Determine the (X, Y) coordinate at the center of the cell enclosing the given text.  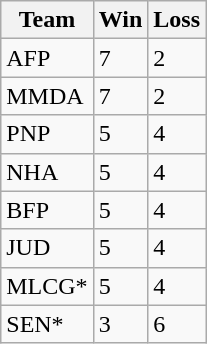
Loss (177, 20)
JUD (47, 248)
SEN* (47, 324)
AFP (47, 58)
Win (120, 20)
MLCG* (47, 286)
NHA (47, 172)
Team (47, 20)
3 (120, 324)
PNP (47, 134)
MMDA (47, 96)
6 (177, 324)
BFP (47, 210)
